Search for the cell housing the specified text and yield its [x, y] center coordinate. 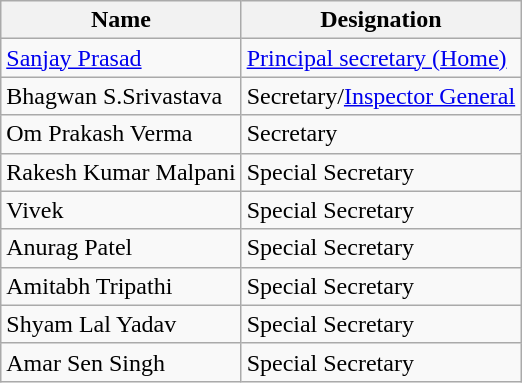
Bhagwan S.Srivastava [121, 96]
Secretary/Inspector General [381, 96]
Shyam Lal Yadav [121, 324]
Secretary [381, 134]
Principal secretary (Home) [381, 58]
Anurag Patel [121, 248]
Amitabh Tripathi [121, 286]
Designation [381, 20]
Amar Sen Singh [121, 362]
Om Prakash Verma [121, 134]
Sanjay Prasad [121, 58]
Name [121, 20]
Rakesh Kumar Malpani [121, 172]
Vivek [121, 210]
